For the text-containing cell, return its midpoint in [X, Y] coordinate format. 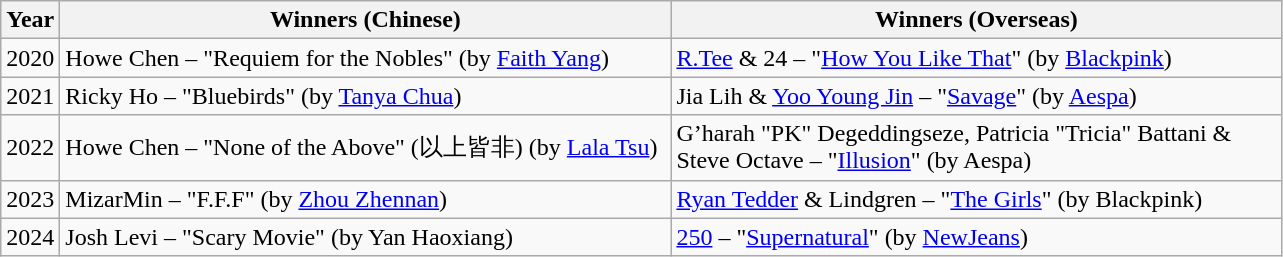
2022 [30, 148]
2021 [30, 96]
Jia Lih & Yoo Young Jin – "Savage" (by Aespa) [976, 96]
250 – "Supernatural" (by NewJeans) [976, 237]
Year [30, 20]
Winners (Overseas) [976, 20]
Josh Levi – "Scary Movie" (by Yan Haoxiang) [366, 237]
R.Tee & 24 – "How You Like That" (by Blackpink) [976, 58]
2020 [30, 58]
MizarMin – "F.F.F" (by Zhou Zhennan) [366, 199]
Howe Chen – "Requiem for the Nobles" (by Faith Yang) [366, 58]
Winners (Chinese) [366, 20]
Ryan Tedder & Lindgren – "The Girls" (by Blackpink) [976, 199]
G’harah "PK" Degeddingseze, Patricia "Tricia" Battani & Steve Octave – "Illusion" (by Aespa) [976, 148]
2023 [30, 199]
Howe Chen – "None of the Above" (以上皆非) (by Lala Tsu) [366, 148]
2024 [30, 237]
Ricky Ho – "Bluebirds" (by Tanya Chua) [366, 96]
